Extract the [x, y] coordinate from the center of the cell holding the provided text.  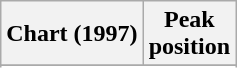
Peakposition [189, 34]
Chart (1997) [72, 34]
